Extract the [X, Y] coordinate from the center of the cell holding the provided text.  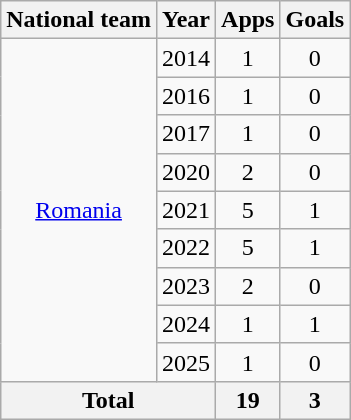
2021 [186, 210]
3 [315, 400]
2023 [186, 286]
2014 [186, 58]
2020 [186, 172]
Romania [79, 210]
Total [108, 400]
2017 [186, 134]
National team [79, 20]
Year [186, 20]
Goals [315, 20]
2025 [186, 362]
Apps [248, 20]
19 [248, 400]
2016 [186, 96]
2022 [186, 248]
2024 [186, 324]
